Output the (X, Y) coordinate of the center of the cell containing the given text.  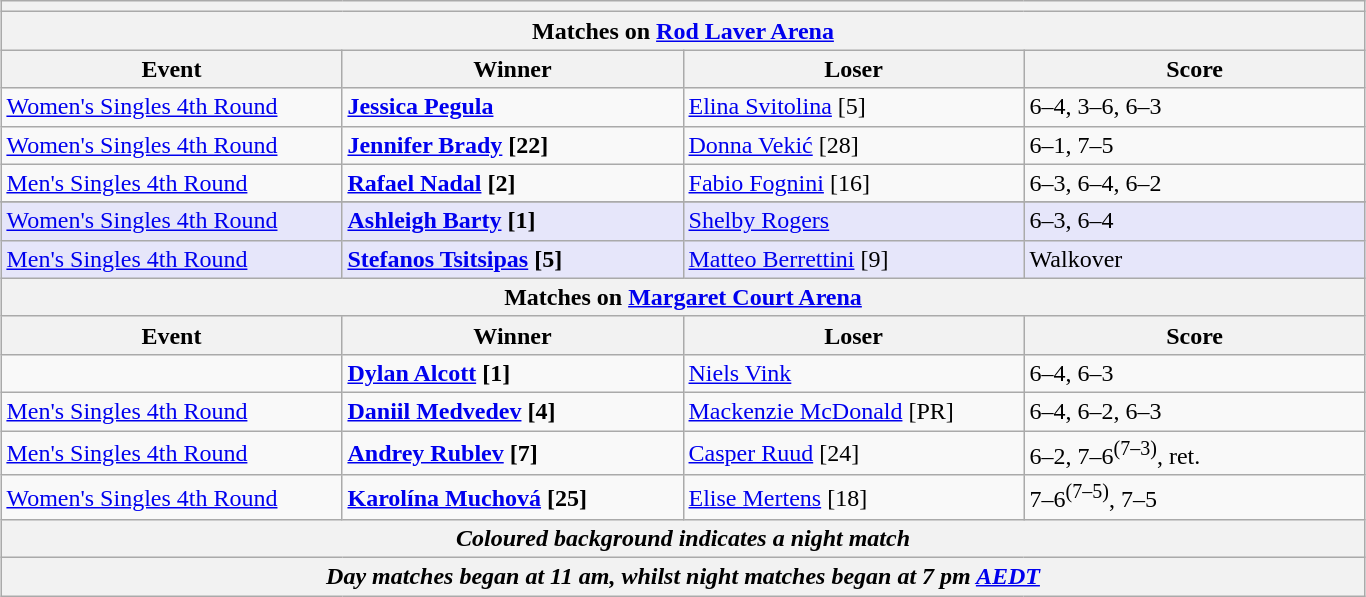
Dylan Alcott [1] (512, 373)
Casper Ruud [24] (854, 452)
Niels Vink (854, 373)
Matteo Berrettini [9] (854, 259)
Coloured background indicates a night match (683, 539)
6–3, 6–4, 6–2 (1194, 183)
Jessica Pegula (512, 107)
Karolína Muchová [25] (512, 498)
Rafael Nadal [2] (512, 183)
Stefanos Tsitsipas [5] (512, 259)
Donna Vekić [28] (854, 145)
Jennifer Brady [22] (512, 145)
7–6(7–5), 7–5 (1194, 498)
Matches on Rod Laver Arena (683, 31)
Day matches began at 11 am, whilst night matches began at 7 pm AEDT (683, 577)
Mackenzie McDonald [PR] (854, 411)
6–4, 6–2, 6–3 (1194, 411)
Andrey Rublev [7] (512, 452)
6–4, 3–6, 6–3 (1194, 107)
Fabio Fognini [16] (854, 183)
Shelby Rogers (854, 221)
6–2, 7–6(7–3), ret. (1194, 452)
Daniil Medvedev [4] (512, 411)
6–1, 7–5 (1194, 145)
Elise Mertens [18] (854, 498)
Elina Svitolina [5] (854, 107)
Matches on Margaret Court Arena (683, 297)
Ashleigh Barty [1] (512, 221)
Walkover (1194, 259)
6–4, 6–3 (1194, 373)
6–3, 6–4 (1194, 221)
